Pinpoint the cell where the given text exists, returning its (X, Y) midpoint coordinate. 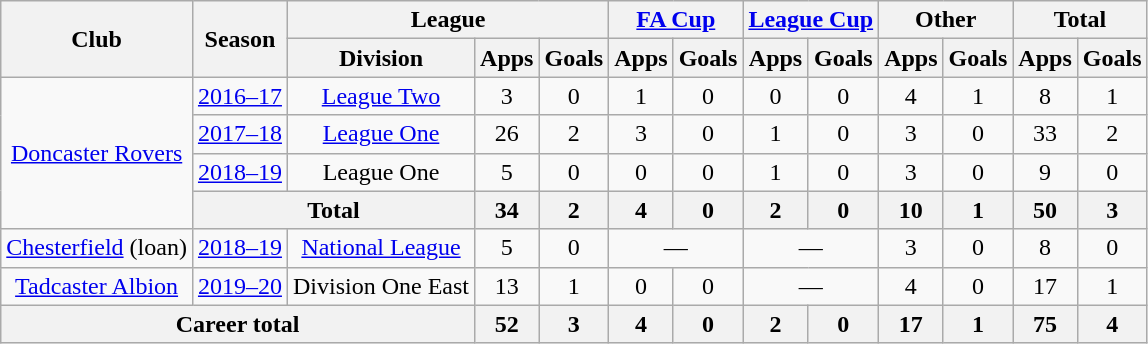
50 (1045, 210)
26 (507, 134)
9 (1045, 172)
2016–17 (240, 96)
Career total (238, 324)
75 (1045, 324)
10 (911, 210)
Tadcaster Albion (97, 286)
Season (240, 39)
33 (1045, 134)
Division One East (380, 286)
2019–20 (240, 286)
13 (507, 286)
National League (380, 248)
Club (97, 39)
League Cup (811, 20)
2017–18 (240, 134)
League Two (380, 96)
League (448, 20)
Division (380, 58)
34 (507, 210)
FA Cup (676, 20)
Doncaster Rovers (97, 153)
Other (946, 20)
Chesterfield (loan) (97, 248)
52 (507, 324)
